Provide the [X, Y] coordinate of the cell's center where the given text is located.  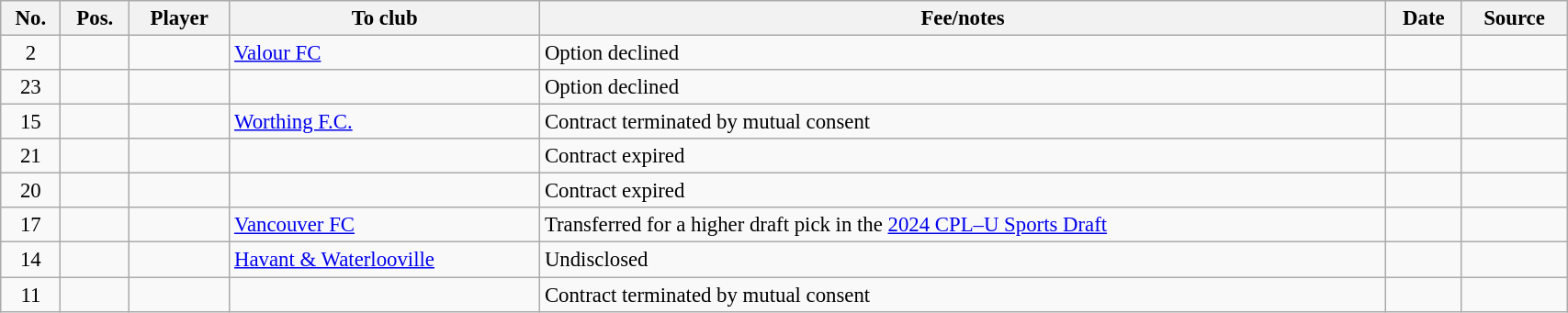
Date [1424, 18]
To club [385, 18]
14 [31, 260]
11 [31, 295]
Vancouver FC [385, 225]
21 [31, 156]
Transferred for a higher draft pick in the 2024 CPL–U Sports Draft [963, 225]
Pos. [96, 18]
No. [31, 18]
15 [31, 122]
Worthing F.C. [385, 122]
Valour FC [385, 53]
Fee/notes [963, 18]
23 [31, 87]
Havant & Waterlooville [385, 260]
17 [31, 225]
20 [31, 191]
Undisclosed [963, 260]
Source [1514, 18]
Player [180, 18]
2 [31, 53]
